Locate the cell with the specified text and output its [x, y] center coordinate. 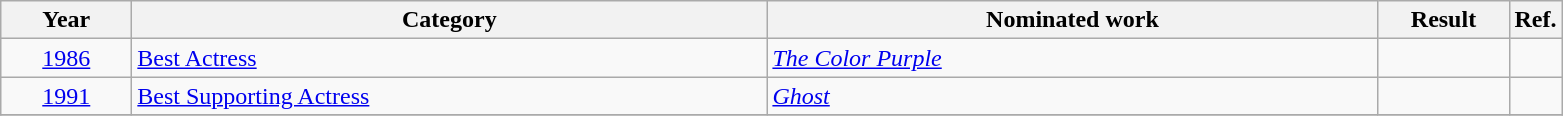
Best Actress [450, 58]
Category [450, 20]
1986 [66, 58]
The Color Purple [1072, 58]
Result [1444, 20]
Ghost [1072, 96]
1991 [66, 96]
Nominated work [1072, 20]
Ref. [1536, 20]
Best Supporting Actress [450, 96]
Year [66, 20]
